From the cell containing the given text, extract its center point as [x, y] coordinate. 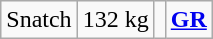
Snatch [39, 20]
132 kg [116, 20]
GR [188, 20]
